Locate the cell with the specified text and output its [x, y] center coordinate. 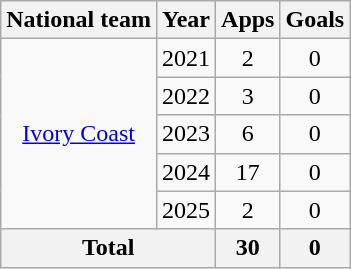
National team [79, 20]
Goals [315, 20]
Year [186, 20]
Ivory Coast [79, 134]
6 [248, 134]
2023 [186, 134]
Apps [248, 20]
2021 [186, 58]
30 [248, 248]
3 [248, 96]
2022 [186, 96]
Total [108, 248]
2025 [186, 210]
2024 [186, 172]
17 [248, 172]
